Identify which cell holds the provided text, then report its [X, Y] central coordinate. 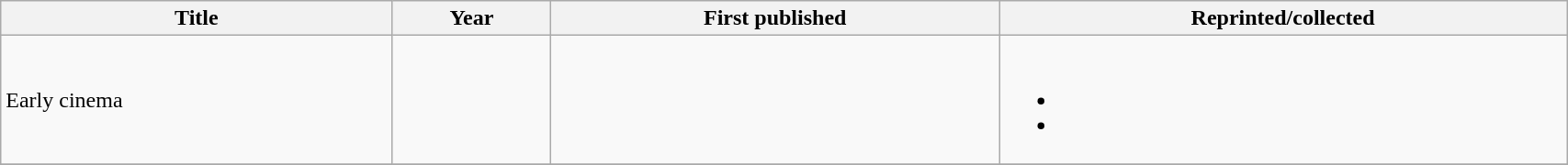
Title [197, 18]
First published [775, 18]
Year [472, 18]
Reprinted/collected [1283, 18]
Early cinema [197, 100]
